Return the [X, Y] coordinate for the center point of the cell that contains the specified text.  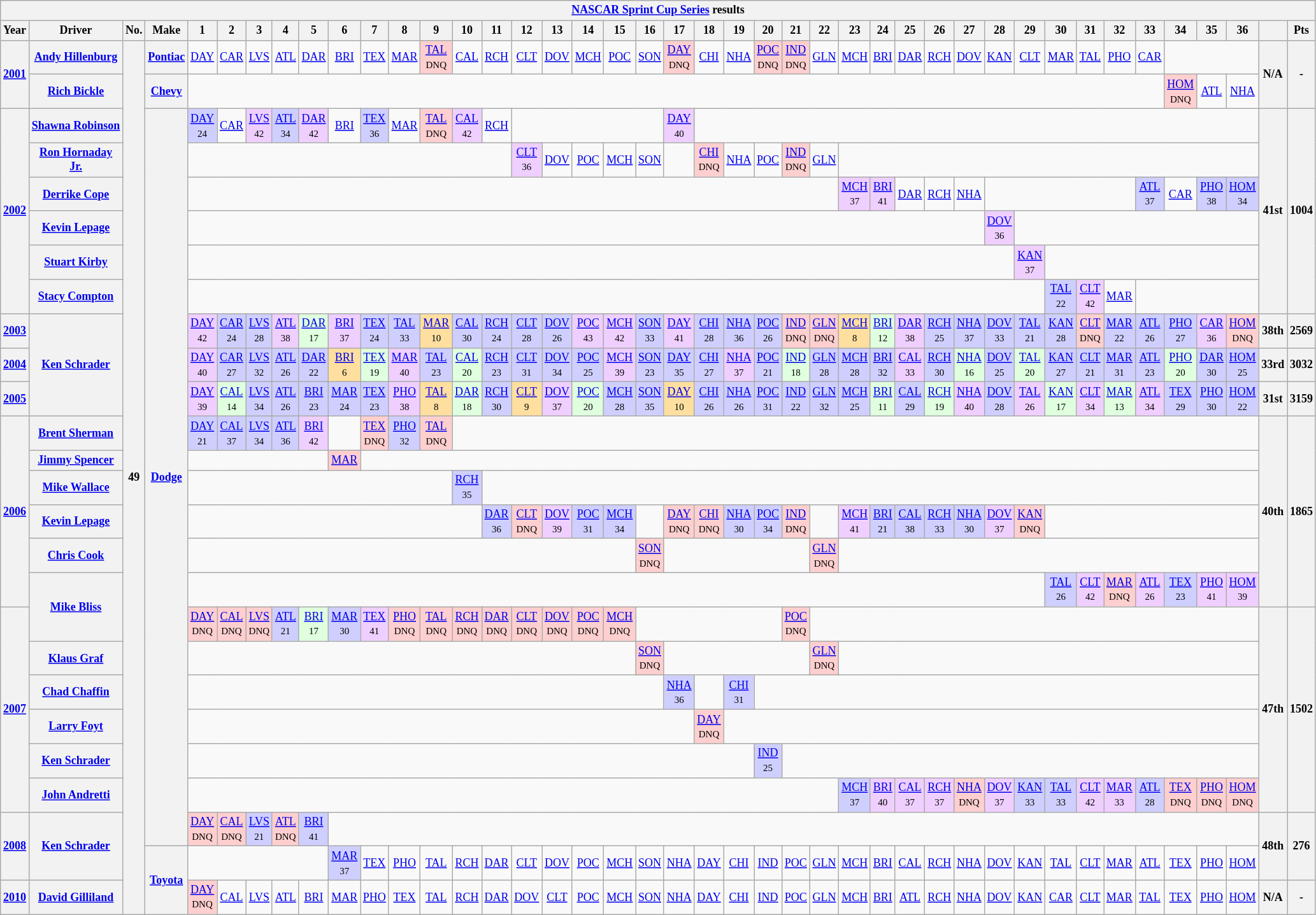
2004 [15, 365]
ATL21 [285, 624]
15 [620, 31]
CAL20 [468, 365]
DAR17 [313, 330]
18 [709, 31]
CLT9 [527, 399]
22 [824, 31]
MAR13 [1119, 399]
1502 [1302, 709]
MAR33 [1119, 795]
No. [134, 31]
3 [259, 31]
21 [796, 31]
MCH25 [855, 399]
PHO32 [404, 433]
Stuart Kirby [75, 262]
KAN33 [1030, 795]
Mike Bliss [75, 606]
BRI6 [345, 365]
7 [375, 31]
DOV26 [557, 330]
19 [739, 31]
MCH41 [855, 521]
IND22 [796, 399]
POC43 [588, 330]
14 [588, 31]
ATL23 [1150, 365]
ATL37 [1150, 194]
CHI27 [709, 365]
DAY10 [679, 399]
31st [1273, 399]
BRI23 [313, 399]
GLN28 [824, 365]
BRI12 [883, 330]
DARDNQ [497, 624]
ATL36 [285, 433]
MAR40 [404, 365]
17 [679, 31]
36 [1242, 31]
BRI21 [883, 521]
HOM39 [1242, 590]
11 [497, 31]
40th [1273, 511]
47th [1273, 709]
38th [1273, 330]
20 [768, 31]
CAL30 [468, 330]
CHI28 [709, 330]
Jimmy Spencer [75, 460]
27 [969, 31]
34 [1181, 31]
31 [1090, 31]
3032 [1302, 365]
9 [436, 31]
MAR22 [1119, 330]
TEX29 [1181, 399]
BRI40 [883, 795]
KAN28 [1061, 330]
35 [1212, 31]
CLT31 [527, 365]
BRI37 [345, 330]
ATL38 [285, 330]
LVSDNQ [259, 624]
LVS21 [259, 829]
MAR30 [345, 624]
8 [404, 31]
MAR10 [436, 330]
32 [1119, 31]
25 [910, 31]
Ron Hornaday Jr. [75, 160]
RCH24 [497, 330]
TAL20 [1030, 365]
MCHDNQ [620, 624]
DAY42 [203, 330]
DAR22 [313, 365]
Dodge [167, 477]
4 [285, 31]
SON33 [650, 330]
1004 [1302, 211]
RCH33 [940, 521]
DAR30 [1212, 365]
CAL29 [910, 399]
MCH8 [855, 330]
TAL23 [436, 365]
28 [999, 31]
DAR18 [468, 399]
GLN32 [824, 399]
KAN37 [1030, 262]
DAY21 [203, 433]
DAR38 [910, 330]
NHADNQ [969, 795]
CLT34 [1090, 399]
Chevy [167, 92]
KANDNQ [1030, 521]
DOV33 [999, 330]
29 [1030, 31]
CAL14 [232, 399]
MAR31 [1119, 365]
TEX19 [375, 365]
2003 [15, 330]
Pontiac [167, 57]
POC25 [588, 365]
2006 [15, 511]
RCHDNQ [468, 624]
Andy Hillenburg [75, 57]
PHO30 [1212, 399]
41st [1273, 211]
Mike Wallace [75, 487]
13 [557, 31]
MCH39 [620, 365]
2007 [15, 709]
Pts [1302, 31]
12 [527, 31]
LVS28 [259, 330]
2 [232, 31]
HOM22 [1242, 399]
IND18 [796, 365]
BRI32 [883, 365]
CAL38 [910, 521]
2001 [15, 74]
CAL33 [910, 365]
LVS32 [259, 365]
Toyota [167, 880]
PHO27 [1181, 330]
RCH35 [468, 487]
TEX36 [375, 125]
Larry Foyt [75, 727]
TAL21 [1030, 330]
MCH42 [620, 330]
DOV25 [999, 365]
Chad Chaffin [75, 692]
CLT28 [527, 330]
DOV28 [999, 399]
CAL42 [468, 125]
POC34 [768, 521]
TAL22 [1061, 297]
2008 [15, 846]
6 [345, 31]
3159 [1302, 399]
NHA26 [739, 399]
POC21 [768, 365]
24 [883, 31]
DOV36 [999, 228]
ATLDNQ [285, 829]
Chris Cook [75, 556]
Stacy Compton [75, 297]
BRI11 [883, 399]
CLT36 [527, 160]
ATL28 [1150, 795]
5 [313, 31]
2002 [15, 211]
Year [15, 31]
DAY41 [679, 330]
IND25 [768, 761]
Rich Bickle [75, 92]
BRI17 [313, 624]
23 [855, 31]
RCH37 [940, 795]
CHI26 [709, 399]
SON23 [650, 365]
KAN17 [1061, 399]
POC26 [768, 330]
DOV39 [557, 521]
MCH34 [620, 521]
26 [940, 31]
CHI31 [739, 692]
DAY39 [203, 399]
HOM34 [1242, 194]
NHA40 [969, 399]
16 [650, 31]
MARDNQ [1119, 590]
CAR24 [232, 330]
DAR42 [313, 125]
HOM25 [1242, 365]
Shawna Robinson [75, 125]
LVS42 [259, 125]
DOV34 [557, 365]
Brent Sherman [75, 433]
PHO41 [1212, 590]
KAN27 [1061, 365]
NASCAR Sprint Cup Series results [659, 10]
276 [1302, 846]
1 [203, 31]
David Gilliland [75, 897]
RCH23 [497, 365]
TAL8 [436, 399]
MAR24 [345, 399]
33 [1150, 31]
Make [167, 31]
CAR36 [1212, 330]
RCH25 [940, 330]
CAR27 [232, 365]
2569 [1302, 330]
RCH19 [940, 399]
TEX24 [375, 330]
John Andretti [75, 795]
MAR37 [345, 863]
DAY35 [679, 365]
PHO20 [1181, 365]
DAR36 [497, 521]
CLT21 [1090, 365]
DAY24 [203, 125]
10 [468, 31]
Derrike Cope [75, 194]
NHA16 [969, 365]
2005 [15, 399]
49 [134, 478]
30 [1061, 31]
1865 [1302, 511]
DOVDNQ [557, 624]
Driver [75, 31]
33rd [1273, 365]
Klaus Graf [75, 658]
POC20 [588, 399]
BRI42 [313, 433]
48th [1273, 846]
SON35 [650, 399]
2010 [15, 897]
TEX41 [375, 624]
